Find where the given text appears and provide that cell's center as (X, Y) coordinate. 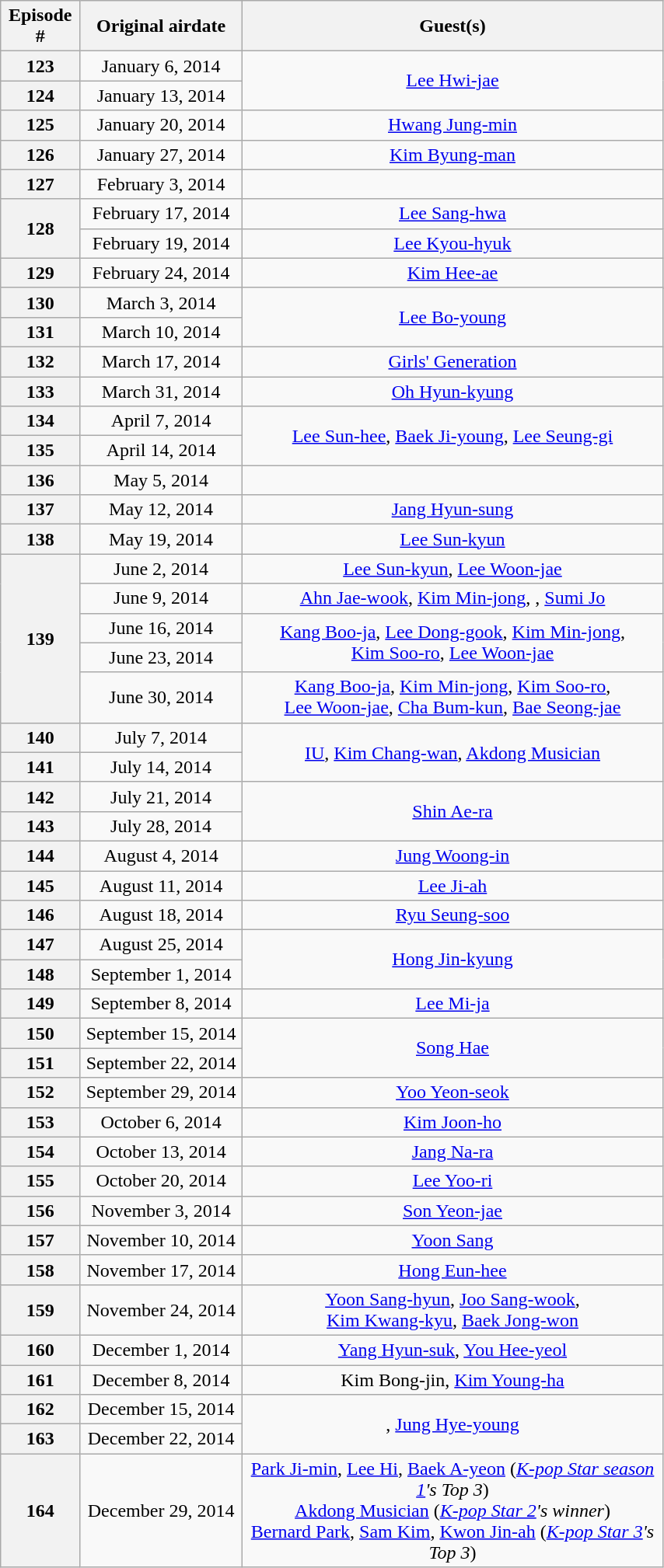
January 20, 2014 (162, 125)
July 28, 2014 (162, 826)
Girls' Generation (453, 361)
December 22, 2014 (162, 1439)
126 (40, 155)
June 23, 2014 (162, 657)
June 30, 2014 (162, 698)
August 4, 2014 (162, 855)
124 (40, 96)
August 11, 2014 (162, 885)
Kim Byung-man (453, 155)
Yoon Sang (453, 1240)
156 (40, 1211)
149 (40, 1004)
Lee Sun-kyun (453, 539)
155 (40, 1181)
Song Hae (453, 1048)
141 (40, 767)
134 (40, 421)
September 22, 2014 (162, 1063)
Yoo Yeon-seok (453, 1092)
March 31, 2014 (162, 391)
151 (40, 1063)
Oh Hyun-kyung (453, 391)
June 9, 2014 (162, 598)
Kim Bong-jin, Kim Young-ha (453, 1379)
Original airdate (162, 26)
147 (40, 945)
Lee Kyou-hyuk (453, 243)
Episode # (40, 26)
137 (40, 510)
December 29, 2014 (162, 1511)
130 (40, 302)
August 25, 2014 (162, 945)
Lee Sang-hwa (453, 214)
May 12, 2014 (162, 510)
Yoon Sang-hyun, Joo Sang-wook,Kim Kwang-kyu, Baek Jong-won (453, 1310)
January 27, 2014 (162, 155)
153 (40, 1122)
133 (40, 391)
131 (40, 332)
Jang Na-ra (453, 1152)
December 1, 2014 (162, 1350)
Lee Hwi-jae (453, 81)
IU, Kim Chang-wan, Akdong Musician (453, 752)
139 (40, 639)
July 14, 2014 (162, 767)
Kim Joon-ho (453, 1122)
145 (40, 885)
136 (40, 480)
August 18, 2014 (162, 915)
October 13, 2014 (162, 1152)
July 7, 2014 (162, 737)
Hong Eun-hee (453, 1270)
November 24, 2014 (162, 1310)
June 2, 2014 (162, 569)
Kang Boo-ja, Kim Min-jong, Kim Soo-ro,Lee Woon-jae, Cha Bum-kun, Bae Seong-jae (453, 698)
Hong Jin-kyung (453, 960)
146 (40, 915)
December 15, 2014 (162, 1409)
May 19, 2014 (162, 539)
Lee Ji-ah (453, 885)
143 (40, 826)
161 (40, 1379)
May 5, 2014 (162, 480)
September 29, 2014 (162, 1092)
September 8, 2014 (162, 1004)
125 (40, 125)
163 (40, 1439)
January 13, 2014 (162, 96)
148 (40, 974)
162 (40, 1409)
March 10, 2014 (162, 332)
129 (40, 273)
October 6, 2014 (162, 1122)
159 (40, 1310)
Lee Mi-ja (453, 1004)
158 (40, 1270)
September 1, 2014 (162, 974)
164 (40, 1511)
128 (40, 228)
135 (40, 451)
144 (40, 855)
December 8, 2014 (162, 1379)
March 17, 2014 (162, 361)
154 (40, 1152)
March 3, 2014 (162, 302)
160 (40, 1350)
142 (40, 796)
132 (40, 361)
Son Yeon-jae (453, 1211)
Lee Bo-young (453, 317)
Guest(s) (453, 26)
September 15, 2014 (162, 1033)
Lee Yoo-ri (453, 1181)
February 19, 2014 (162, 243)
Hwang Jung-min (453, 125)
February 3, 2014 (162, 184)
Shin Ae-ra (453, 811)
, Jung Hye-young (453, 1424)
Ryu Seung-soo (453, 915)
January 6, 2014 (162, 66)
Jung Woong-in (453, 855)
Lee Sun-hee, Baek Ji-young, Lee Seung-gi (453, 436)
June 16, 2014 (162, 628)
123 (40, 66)
November 10, 2014 (162, 1240)
127 (40, 184)
February 17, 2014 (162, 214)
November 17, 2014 (162, 1270)
Yang Hyun-suk, You Hee-yeol (453, 1350)
157 (40, 1240)
April 14, 2014 (162, 451)
Kim Hee-ae (453, 273)
November 3, 2014 (162, 1211)
Kang Boo-ja, Lee Dong-gook, Kim Min-jong,Kim Soo-ro, Lee Woon-jae (453, 643)
Ahn Jae-wook, Kim Min-jong, , Sumi Jo (453, 598)
February 24, 2014 (162, 273)
July 21, 2014 (162, 796)
Lee Sun-kyun, Lee Woon-jae (453, 569)
April 7, 2014 (162, 421)
152 (40, 1092)
140 (40, 737)
138 (40, 539)
Jang Hyun-sung (453, 510)
150 (40, 1033)
October 20, 2014 (162, 1181)
